For the text-containing cell, return its midpoint in [X, Y] coordinate format. 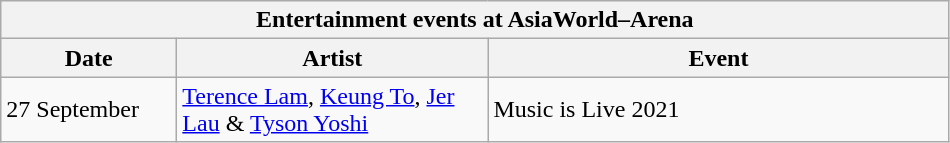
Date [89, 58]
Music is Live 2021 [718, 110]
Event [718, 58]
Terence Lam, Keung To, Jer Lau & Tyson Yoshi [332, 110]
27 September [89, 110]
Entertainment events at AsiaWorld–Arena [475, 20]
Artist [332, 58]
